Capture the cell that displays the provided text and extract its (X, Y) central coordinate. 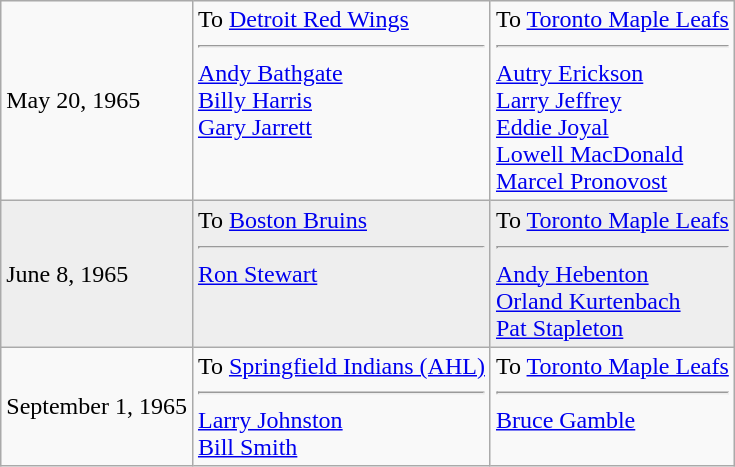
To Boston BruinsRon Stewart (341, 274)
June 8, 1965 (97, 274)
To Springfield Indians (AHL)Larry Johnston Bill Smith (341, 406)
To Detroit Red WingsAndy Bathgate Billy Harris Gary Jarrett (341, 101)
To Toronto Maple LeafsAndy Hebenton Orland Kurtenbach Pat Stapleton (612, 274)
To Toronto Maple LeafsAutry Erickson Larry Jeffrey Eddie Joyal Lowell MacDonald Marcel Pronovost (612, 101)
To Toronto Maple LeafsBruce Gamble (612, 406)
September 1, 1965 (97, 406)
May 20, 1965 (97, 101)
